Search for the cell housing the specified text and yield its [x, y] center coordinate. 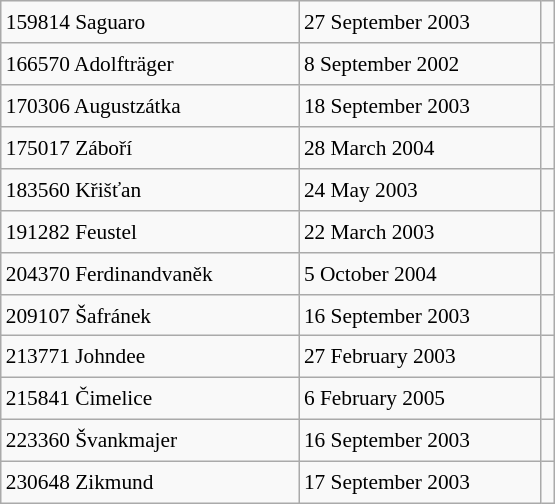
24 May 2003 [420, 190]
191282 Feustel [150, 231]
209107 Šafránek [150, 315]
159814 Saguaro [150, 22]
5 October 2004 [420, 273]
22 March 2003 [420, 231]
175017 Záboří [150, 148]
223360 Švankmajer [150, 441]
27 September 2003 [420, 22]
170306 Augustzátka [150, 106]
183560 Křišťan [150, 190]
8 September 2002 [420, 64]
230648 Zikmund [150, 483]
28 March 2004 [420, 148]
6 February 2005 [420, 399]
166570 Adolfträger [150, 64]
18 September 2003 [420, 106]
204370 Ferdinandvaněk [150, 273]
27 February 2003 [420, 357]
17 September 2003 [420, 483]
213771 Johndee [150, 357]
215841 Čimelice [150, 399]
